Capture the cell that displays the provided text and extract its [X, Y] central coordinate. 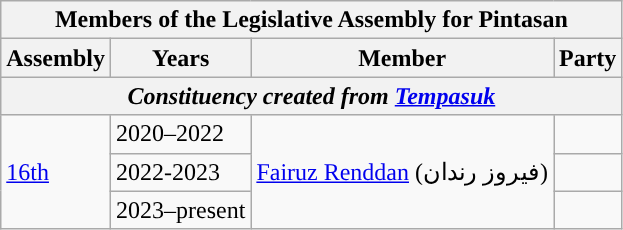
Members of the Legislative Assembly for Pintasan [312, 20]
Constituency created from Tempasuk [312, 96]
16th [56, 172]
2020–2022 [180, 134]
Member [402, 58]
2022-2023 [180, 172]
Assembly [56, 58]
Fairuz Renddan (فيروز رندان) [402, 172]
2023–present [180, 210]
Years [180, 58]
Party [588, 58]
